Scan for the cell matching the given text and deliver its [x, y] coordinate at center. 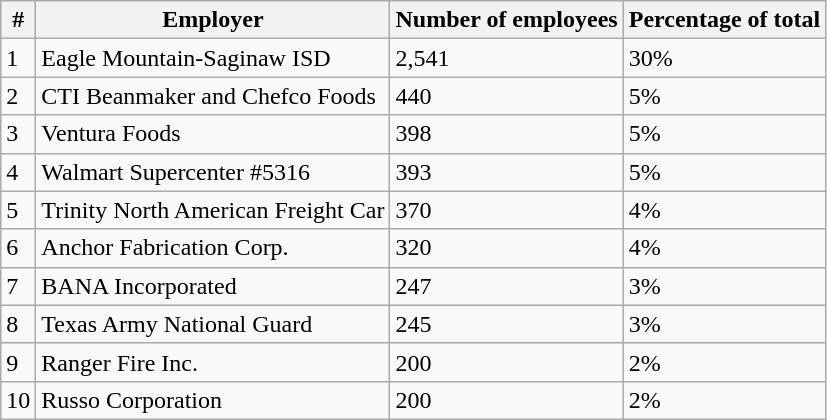
3 [18, 134]
Ventura Foods [213, 134]
Number of employees [506, 20]
2,541 [506, 58]
7 [18, 286]
Percentage of total [724, 20]
398 [506, 134]
Eagle Mountain-Saginaw ISD [213, 58]
Russo Corporation [213, 400]
BANA Incorporated [213, 286]
370 [506, 210]
# [18, 20]
Texas Army National Guard [213, 324]
Walmart Supercenter #5316 [213, 172]
Trinity North American Freight Car [213, 210]
6 [18, 248]
320 [506, 248]
2 [18, 96]
10 [18, 400]
393 [506, 172]
9 [18, 362]
245 [506, 324]
Ranger Fire Inc. [213, 362]
CTI Beanmaker and Chefco Foods [213, 96]
Anchor Fabrication Corp. [213, 248]
30% [724, 58]
8 [18, 324]
5 [18, 210]
440 [506, 96]
247 [506, 286]
4 [18, 172]
1 [18, 58]
Employer [213, 20]
